Detect which cell encompasses the target text, then output its [X, Y] center coordinate. 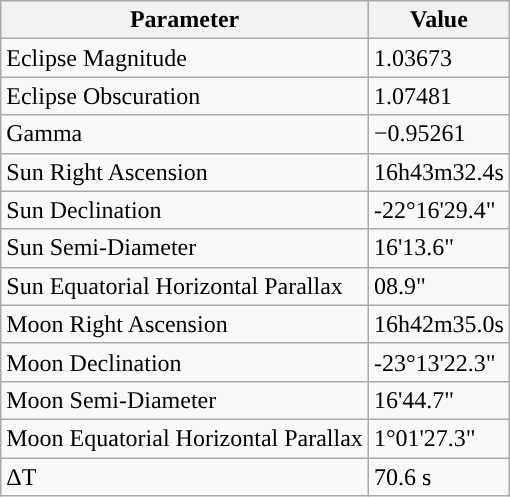
Parameter [185, 20]
16h43m32.4s [438, 172]
Eclipse Magnitude [185, 58]
Sun Equatorial Horizontal Parallax [185, 286]
Moon Right Ascension [185, 324]
08.9" [438, 286]
−0.95261 [438, 134]
Sun Semi-Diameter [185, 248]
70.6 s [438, 477]
16h42m35.0s [438, 324]
Moon Declination [185, 362]
Value [438, 20]
16'44.7" [438, 400]
Eclipse Obscuration [185, 96]
Gamma [185, 134]
1.07481 [438, 96]
Moon Semi-Diameter [185, 400]
-23°13'22.3" [438, 362]
Moon Equatorial Horizontal Parallax [185, 438]
Sun Right Ascension [185, 172]
-22°16'29.4" [438, 210]
ΔT [185, 477]
1.03673 [438, 58]
1°01'27.3" [438, 438]
Sun Declination [185, 210]
16'13.6" [438, 248]
